Output the [X, Y] coordinate of the center of the cell containing the given text.  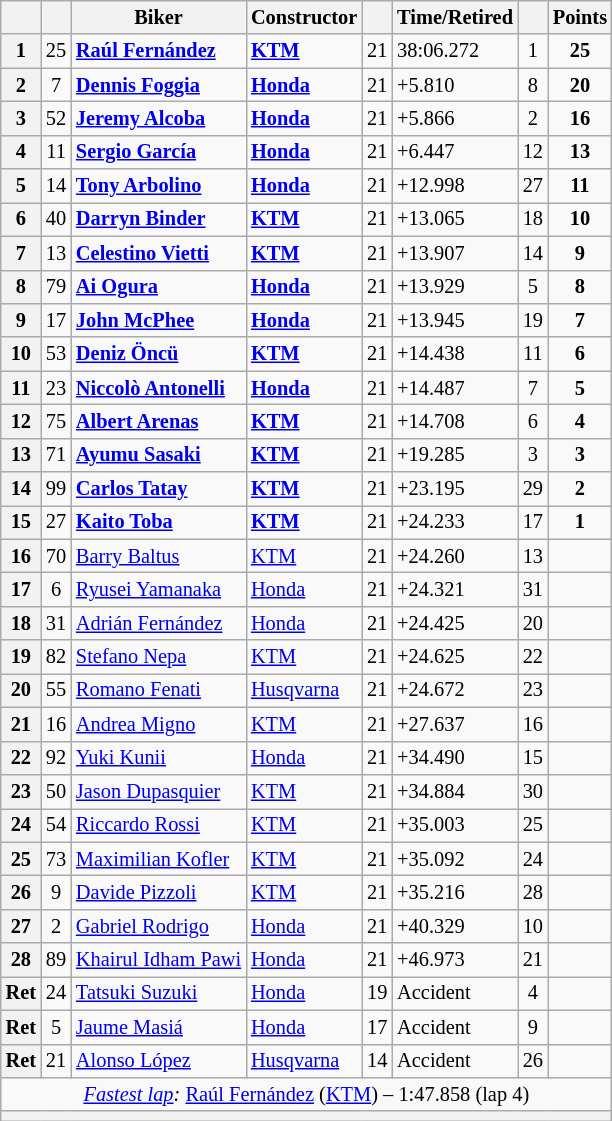
+46.973 [455, 960]
Points [580, 17]
+13.929 [455, 287]
+23.195 [455, 489]
+5.810 [455, 85]
+14.708 [455, 421]
John McPhee [158, 320]
Andrea Migno [158, 724]
Kaito Toba [158, 522]
Biker [158, 17]
Sergio García [158, 152]
Maximilian Kofler [158, 859]
99 [56, 489]
30 [533, 791]
+5.866 [455, 118]
+24.625 [455, 657]
38:06.272 [455, 51]
54 [56, 825]
+24.233 [455, 522]
+6.447 [455, 152]
Jason Dupasquier [158, 791]
+13.945 [455, 320]
Adrián Fernández [158, 623]
Carlos Tatay [158, 489]
+19.285 [455, 455]
Riccardo Rossi [158, 825]
Barry Baltus [158, 556]
Ryusei Yamanaka [158, 589]
Ai Ogura [158, 287]
Khairul Idham Pawi [158, 960]
70 [56, 556]
+14.438 [455, 354]
Fastest lap: Raúl Fernández (KTM) – 1:47.858 (lap 4) [306, 1094]
+24.321 [455, 589]
Niccolò Antonelli [158, 388]
+40.329 [455, 926]
Jeremy Alcoba [158, 118]
Ayumu Sasaki [158, 455]
Albert Arenas [158, 421]
+24.672 [455, 690]
+24.260 [455, 556]
+12.998 [455, 186]
+34.884 [455, 791]
Constructor [304, 17]
+35.003 [455, 825]
+35.216 [455, 892]
Celestino Vietti [158, 253]
+13.065 [455, 219]
55 [56, 690]
Yuki Kunii [158, 758]
92 [56, 758]
+27.637 [455, 724]
Alonso López [158, 1061]
52 [56, 118]
Romano Fenati [158, 690]
79 [56, 287]
40 [56, 219]
71 [56, 455]
+24.425 [455, 623]
Tatsuki Suzuki [158, 993]
+13.907 [455, 253]
Darryn Binder [158, 219]
Jaume Masiá [158, 1027]
50 [56, 791]
Raúl Fernández [158, 51]
+34.490 [455, 758]
89 [56, 960]
+35.092 [455, 859]
Davide Pizzoli [158, 892]
Dennis Foggia [158, 85]
Tony Arbolino [158, 186]
29 [533, 489]
75 [56, 421]
82 [56, 657]
73 [56, 859]
Time/Retired [455, 17]
+14.487 [455, 388]
53 [56, 354]
Stefano Nepa [158, 657]
Deniz Öncü [158, 354]
Gabriel Rodrigo [158, 926]
